Capture the cell that displays the provided text and extract its (x, y) central coordinate. 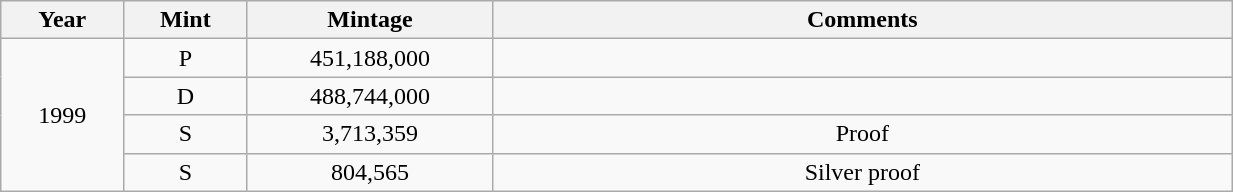
451,188,000 (370, 58)
Silver proof (862, 172)
Comments (862, 20)
488,744,000 (370, 96)
Mintage (370, 20)
804,565 (370, 172)
Proof (862, 134)
P (186, 58)
Mint (186, 20)
Year (62, 20)
3,713,359 (370, 134)
1999 (62, 115)
D (186, 96)
